Search for the cell housing the specified text and yield its [X, Y] center coordinate. 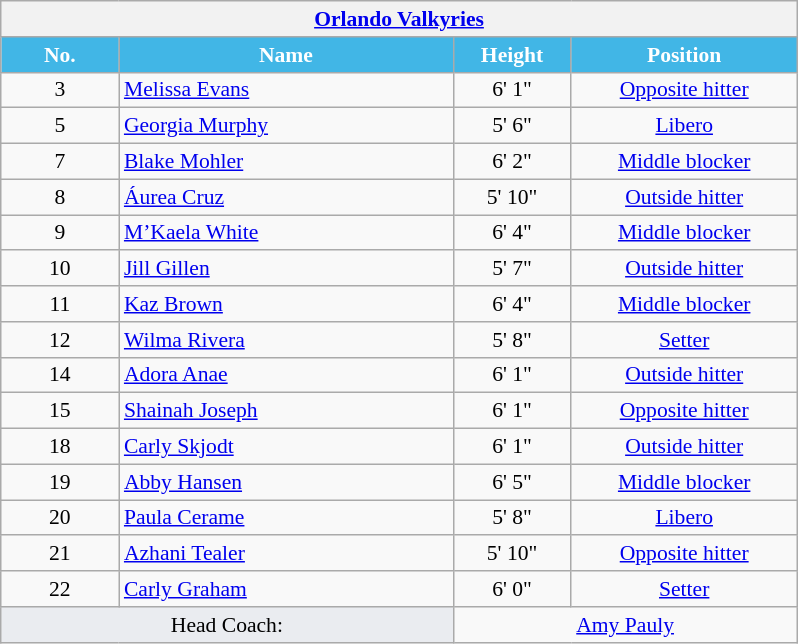
21 [60, 554]
9 [60, 233]
Kaz Brown [286, 304]
Orlando Valkyries [399, 19]
Position [684, 55]
Wilma Rivera [286, 340]
5 [60, 126]
Amy Pauly [625, 625]
Melissa Evans [286, 90]
Georgia Murphy [286, 126]
15 [60, 411]
14 [60, 375]
Carly Graham [286, 589]
No. [60, 55]
5' 6" [512, 126]
Áurea Cruz [286, 197]
3 [60, 90]
Adora Anae [286, 375]
7 [60, 162]
6' 2" [512, 162]
19 [60, 482]
Paula Cerame [286, 518]
Shainah Joseph [286, 411]
22 [60, 589]
11 [60, 304]
12 [60, 340]
20 [60, 518]
Jill Gillen [286, 269]
Head Coach: [227, 625]
6' 0" [512, 589]
Name [286, 55]
M’Kaela White [286, 233]
Azhani Tealer [286, 554]
18 [60, 447]
Abby Hansen [286, 482]
6' 5" [512, 482]
8 [60, 197]
10 [60, 269]
Blake Mohler [286, 162]
5' 7" [512, 269]
Height [512, 55]
Carly Skjodt [286, 447]
